Capture the cell that displays the provided text and extract its (X, Y) central coordinate. 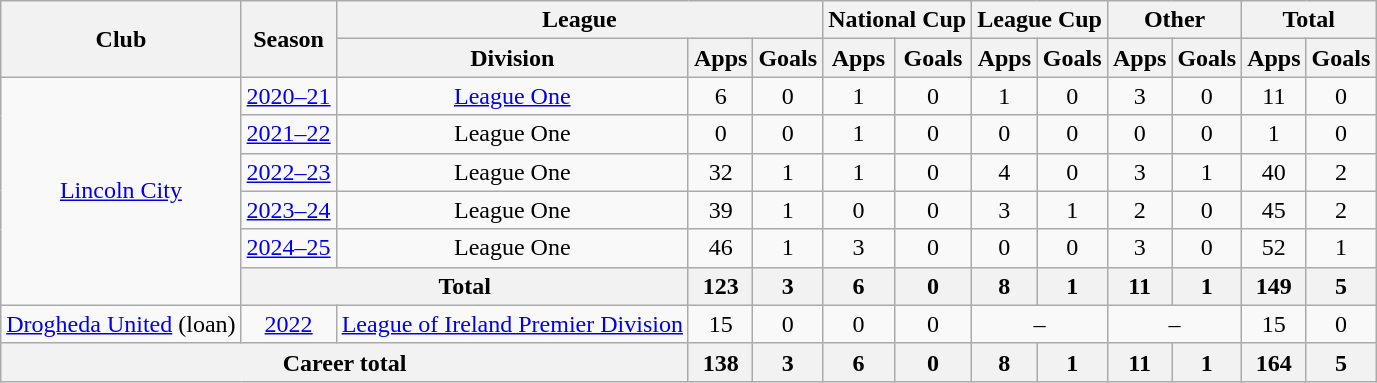
Lincoln City (121, 191)
League of Ireland Premier Division (512, 324)
123 (720, 286)
League Cup (1040, 20)
2023–24 (288, 210)
52 (1274, 248)
164 (1274, 362)
32 (720, 172)
149 (1274, 286)
League (579, 20)
Season (288, 39)
2021–22 (288, 134)
Club (121, 39)
39 (720, 210)
2024–25 (288, 248)
Other (1174, 20)
45 (1274, 210)
Career total (345, 362)
40 (1274, 172)
2022 (288, 324)
4 (1004, 172)
2020–21 (288, 96)
Division (512, 58)
46 (720, 248)
138 (720, 362)
National Cup (898, 20)
Drogheda United (loan) (121, 324)
2022–23 (288, 172)
